Return the (x, y) coordinate for the center point of the cell that contains the specified text.  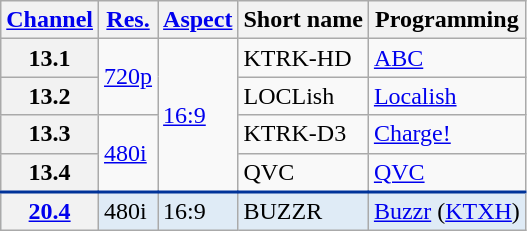
Localish (446, 96)
Buzzr (KTXH) (446, 212)
13.4 (50, 172)
LOCLish (303, 96)
Charge! (446, 134)
Short name (303, 20)
Res. (128, 20)
ABC (446, 58)
KTRK-HD (303, 58)
Programming (446, 20)
Channel (50, 20)
720p (128, 77)
20.4 (50, 212)
13.1 (50, 58)
BUZZR (303, 212)
13.2 (50, 96)
13.3 (50, 134)
KTRK-D3 (303, 134)
Aspect (198, 20)
